Search for the cell housing the specified text and yield its [X, Y] center coordinate. 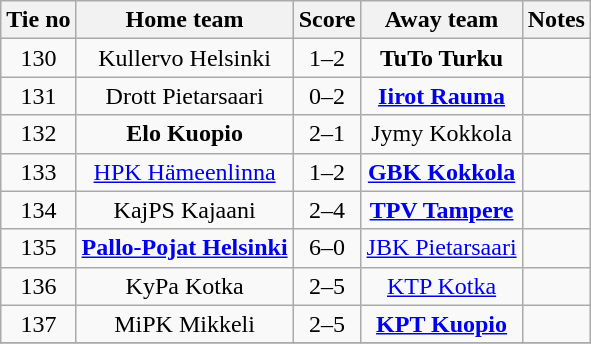
Tie no [38, 20]
KTP Kotka [442, 286]
135 [38, 248]
Elo Kuopio [184, 134]
KPT Kuopio [442, 324]
Iirot Rauma [442, 96]
HPK Hämeenlinna [184, 172]
MiPK Mikkeli [184, 324]
133 [38, 172]
2–1 [327, 134]
GBK Kokkola [442, 172]
TPV Tampere [442, 210]
137 [38, 324]
2–4 [327, 210]
TuTo Turku [442, 58]
0–2 [327, 96]
131 [38, 96]
KajPS Kajaani [184, 210]
Pallo-Pojat Helsinki [184, 248]
Notes [556, 20]
Home team [184, 20]
6–0 [327, 248]
JBK Pietarsaari [442, 248]
130 [38, 58]
136 [38, 286]
Jymy Kokkola [442, 134]
Away team [442, 20]
132 [38, 134]
Kullervo Helsinki [184, 58]
134 [38, 210]
Score [327, 20]
KyPa Kotka [184, 286]
Drott Pietarsaari [184, 96]
